For the text-containing cell, return its midpoint in (X, Y) coordinate format. 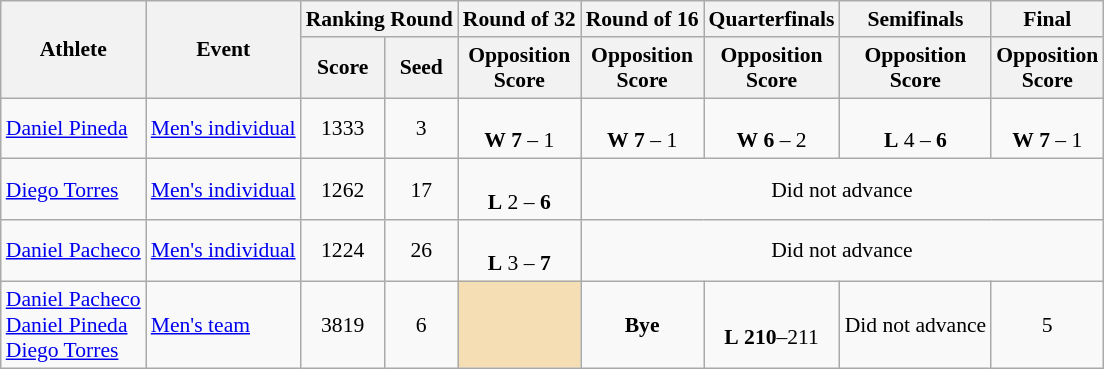
Final (1047, 19)
Semifinals (916, 19)
Seed (422, 68)
L 210–211 (772, 324)
1224 (343, 250)
6 (422, 324)
Event (224, 50)
17 (422, 190)
L 4 – 6 (916, 128)
Round of 16 (642, 19)
Bye (642, 324)
Round of 32 (520, 19)
26 (422, 250)
Ranking Round (380, 19)
Quarterfinals (772, 19)
Daniel Pineda (74, 128)
3 (422, 128)
L 2 – 6 (520, 190)
Score (343, 68)
Daniel PachecoDaniel PinedaDiego Torres (74, 324)
Daniel Pacheco (74, 250)
Diego Torres (74, 190)
Men's team (224, 324)
1262 (343, 190)
3819 (343, 324)
5 (1047, 324)
1333 (343, 128)
Athlete (74, 50)
W 6 – 2 (772, 128)
L 3 – 7 (520, 250)
